Capture the cell that displays the provided text and extract its [X, Y] central coordinate. 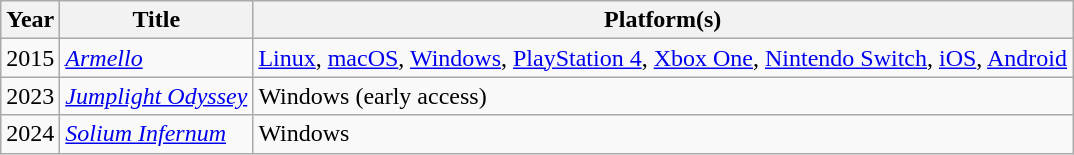
Windows [663, 134]
Linux, macOS, Windows, PlayStation 4, Xbox One, Nintendo Switch, iOS, Android [663, 58]
Jumplight Odyssey [156, 96]
Windows (early access) [663, 96]
2024 [30, 134]
Platform(s) [663, 20]
Title [156, 20]
Armello [156, 58]
2023 [30, 96]
Solium Infernum [156, 134]
2015 [30, 58]
Year [30, 20]
